Return (x, y) of the center of cell containing provided text 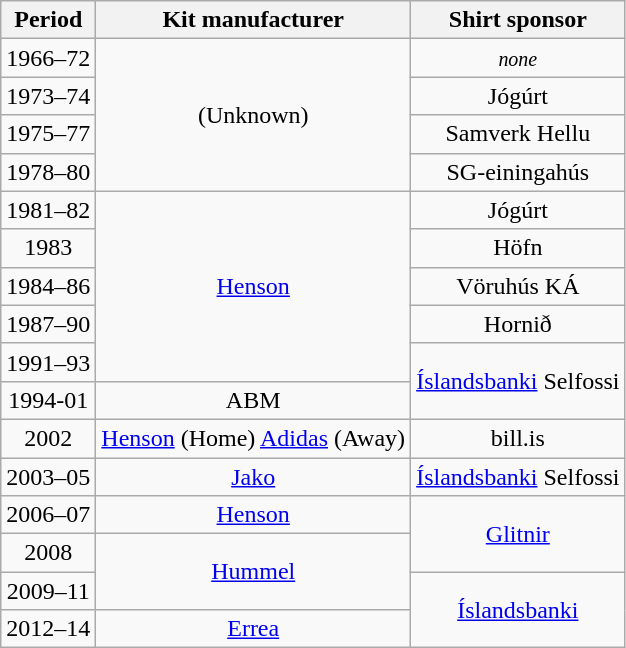
2002 (48, 438)
bill.is (518, 438)
Hummel (254, 572)
1987–90 (48, 324)
Vöruhús KÁ (518, 286)
(Unknown) (254, 115)
1991–93 (48, 362)
2009–11 (48, 591)
Höfn (518, 248)
Errea (254, 629)
Íslandsbanki (518, 610)
1984–86 (48, 286)
1983 (48, 248)
2003–05 (48, 477)
Period (48, 20)
Henson (Home) Adidas (Away) (254, 438)
1973–74 (48, 96)
none (518, 58)
1978–80 (48, 172)
1981–82 (48, 210)
Glitnir (518, 534)
SG-einingahús (518, 172)
2006–07 (48, 515)
Samverk Hellu (518, 134)
1994-01 (48, 400)
2012–14 (48, 629)
1966–72 (48, 58)
Jako (254, 477)
Kit manufacturer (254, 20)
1975–77 (48, 134)
Shirt sponsor (518, 20)
Hornið (518, 324)
ABM (254, 400)
2008 (48, 553)
